Output the [X, Y] coordinate of the center of the cell containing the given text.  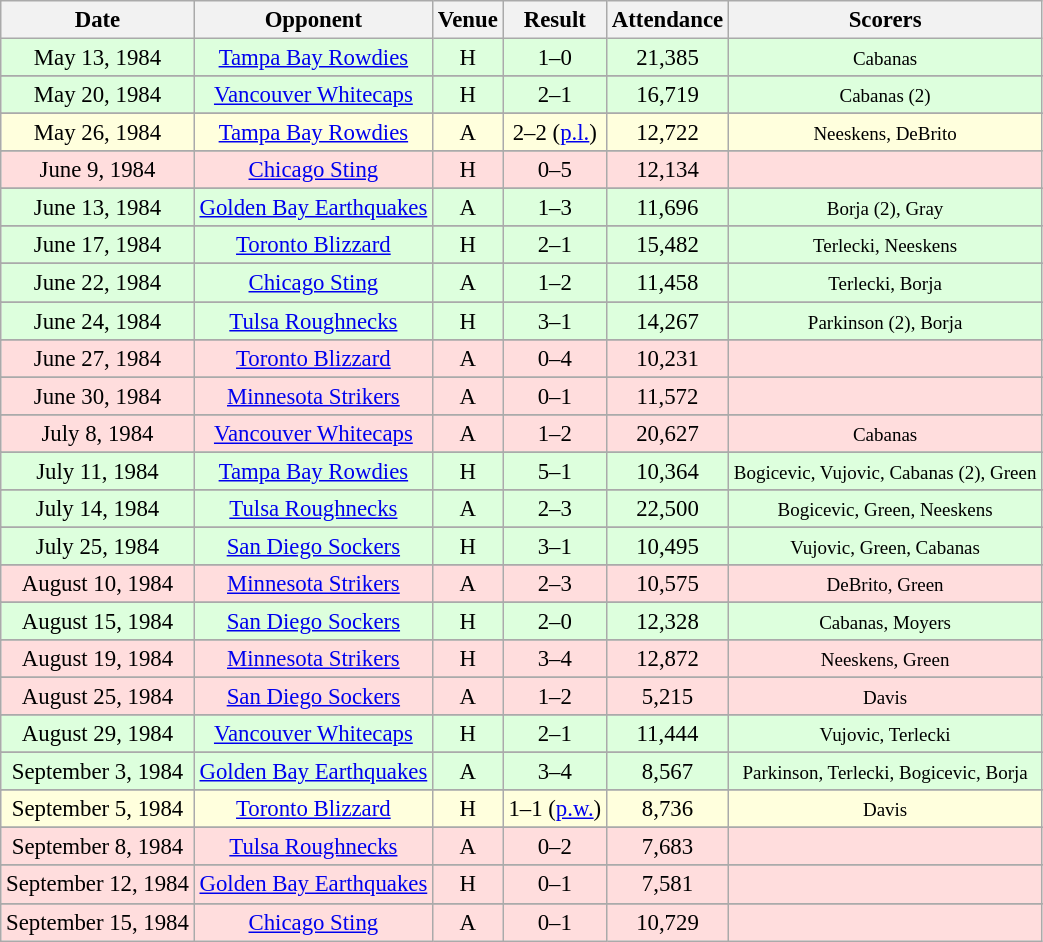
Parkinson, Terlecki, Bogicevic, Borja [884, 772]
8,736 [667, 809]
8,567 [667, 772]
June 13, 1984 [98, 208]
1–3 [554, 208]
June 27, 1984 [98, 358]
May 26, 1984 [98, 133]
September 8, 1984 [98, 847]
7,581 [667, 885]
Result [554, 20]
0–5 [554, 170]
August 10, 1984 [98, 584]
0–2 [554, 847]
Cabanas, Moyers [884, 621]
12,134 [667, 170]
July 25, 1984 [98, 546]
June 22, 1984 [98, 283]
Scorers [884, 20]
August 15, 1984 [98, 621]
June 17, 1984 [98, 245]
10,364 [667, 471]
September 15, 1984 [98, 922]
1–1 (p.w.) [554, 809]
Attendance [667, 20]
21,385 [667, 58]
22,500 [667, 509]
10,729 [667, 922]
May 20, 1984 [98, 95]
Bogicevic, Green, Neeskens [884, 509]
2–0 [554, 621]
11,572 [667, 396]
10,231 [667, 358]
2–2 (p.l.) [554, 133]
Borja (2), Gray [884, 208]
14,267 [667, 321]
Vujovic, Terlecki [884, 734]
August 29, 1984 [98, 734]
September 3, 1984 [98, 772]
Opponent [313, 20]
Neeskens, Green [884, 659]
12,722 [667, 133]
Terlecki, Borja [884, 283]
September 5, 1984 [98, 809]
September 12, 1984 [98, 885]
July 14, 1984 [98, 509]
11,696 [667, 208]
Terlecki, Neeskens [884, 245]
June 24, 1984 [98, 321]
1–0 [554, 58]
June 30, 1984 [98, 396]
July 11, 1984 [98, 471]
5–1 [554, 471]
11,444 [667, 734]
10,495 [667, 546]
16,719 [667, 95]
12,328 [667, 621]
August 19, 1984 [98, 659]
May 13, 1984 [98, 58]
August 25, 1984 [98, 697]
12,872 [667, 659]
Vujovic, Green, Cabanas [884, 546]
Cabanas (2) [884, 95]
DeBrito, Green [884, 584]
11,458 [667, 283]
Bogicevic, Vujovic, Cabanas (2), Green [884, 471]
June 9, 1984 [98, 170]
Parkinson (2), Borja [884, 321]
Date [98, 20]
7,683 [667, 847]
10,575 [667, 584]
15,482 [667, 245]
Venue [468, 20]
0–4 [554, 358]
Neeskens, DeBrito [884, 133]
5,215 [667, 697]
July 8, 1984 [98, 433]
20,627 [667, 433]
